Identify which cell holds the provided text, then report its [X, Y] central coordinate. 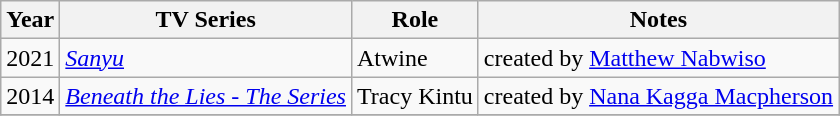
2014 [30, 96]
Atwine [414, 58]
Notes [658, 20]
TV Series [206, 20]
Year [30, 20]
created by Nana Kagga Macpherson [658, 96]
Sanyu [206, 58]
2021 [30, 58]
Role [414, 20]
Beneath the Lies - The Series [206, 96]
Tracy Kintu [414, 96]
created by Matthew Nabwiso [658, 58]
